Determine the (x, y) coordinate at the center of the cell enclosing the given text.  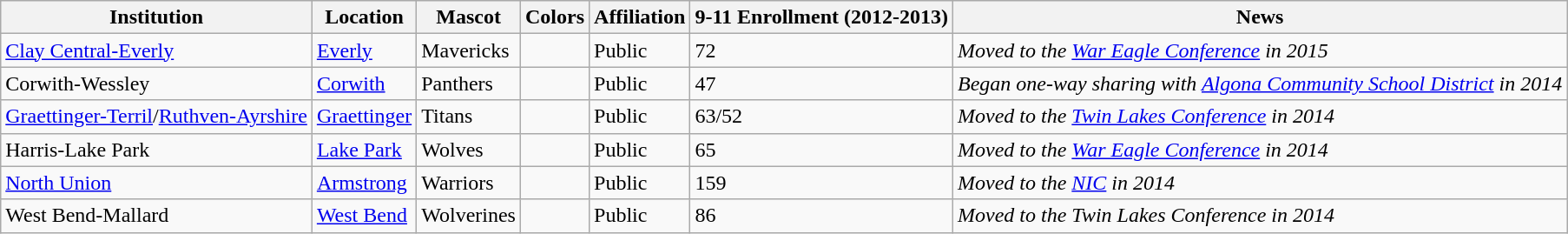
Affiliation (640, 17)
Corwith-Wessley (156, 84)
Moved to the War Eagle Conference in 2015 (1261, 50)
159 (821, 183)
72 (821, 50)
Moved to the War Eagle Conference in 2014 (1261, 150)
Location (364, 17)
9-11 Enrollment (2012-2013) (821, 17)
63/52 (821, 117)
Wolverines (469, 216)
West Bend-Mallard (156, 216)
Lake Park (364, 150)
65 (821, 150)
Graettinger-Terril/Ruthven-Ayrshire (156, 117)
West Bend (364, 216)
Warriors (469, 183)
Harris-Lake Park (156, 150)
Everly (364, 50)
86 (821, 216)
Institution (156, 17)
Corwith (364, 84)
Armstrong (364, 183)
Clay Central-Everly (156, 50)
North Union (156, 183)
Colors (554, 17)
Mavericks (469, 50)
Panthers (469, 84)
News (1261, 17)
Titans (469, 117)
Began one-way sharing with Algona Community School District in 2014 (1261, 84)
Moved to the NIC in 2014 (1261, 183)
47 (821, 84)
Graettinger (364, 117)
Wolves (469, 150)
Mascot (469, 17)
